Locate the cell with the specified text and output its (X, Y) center coordinate. 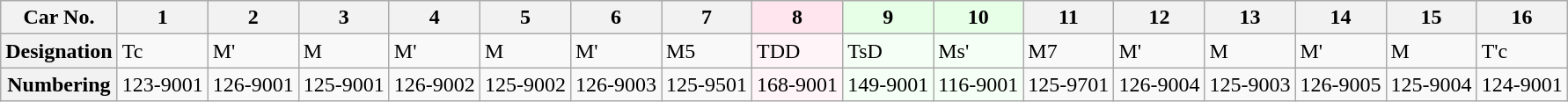
126-9005 (1341, 84)
116-9001 (978, 84)
168-9001 (797, 84)
12 (1160, 18)
11 (1068, 18)
14 (1341, 18)
3 (343, 18)
125-9001 (343, 84)
T'c (1522, 51)
6 (616, 18)
Tc (162, 51)
1 (162, 18)
10 (978, 18)
Ms' (978, 51)
126-9001 (253, 84)
125-9003 (1249, 84)
8 (797, 18)
5 (524, 18)
149-9001 (889, 84)
13 (1249, 18)
123-9001 (162, 84)
9 (889, 18)
4 (435, 18)
7 (707, 18)
126-9003 (616, 84)
126-9004 (1160, 84)
16 (1522, 18)
125-9701 (1068, 84)
125-9501 (707, 84)
125-9004 (1431, 84)
Designation (59, 51)
M7 (1068, 51)
15 (1431, 18)
2 (253, 18)
TsD (889, 51)
126-9002 (435, 84)
124-9001 (1522, 84)
M5 (707, 51)
125-9002 (524, 84)
TDD (797, 51)
Car No. (59, 18)
Numbering (59, 84)
